Provide the [X, Y] coordinate of the cell's center where the given text is located.  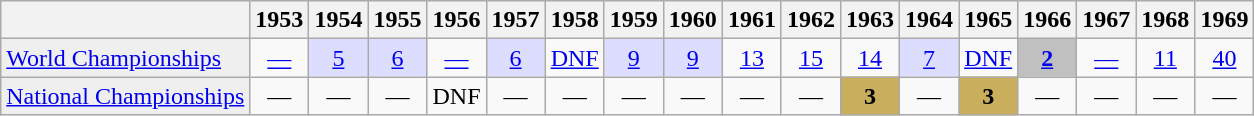
14 [870, 58]
1958 [574, 20]
40 [1224, 58]
1968 [1166, 20]
World Championships [126, 58]
1957 [516, 20]
1969 [1224, 20]
1955 [398, 20]
1954 [338, 20]
1960 [692, 20]
1962 [810, 20]
1965 [988, 20]
5 [338, 58]
1953 [280, 20]
1959 [634, 20]
1967 [1106, 20]
National Championships [126, 96]
11 [1166, 58]
15 [810, 58]
1961 [752, 20]
1966 [1048, 20]
1956 [456, 20]
2 [1048, 58]
1964 [930, 20]
7 [930, 58]
13 [752, 58]
1963 [870, 20]
